Identify which cell holds the provided text, then report its [X, Y] central coordinate. 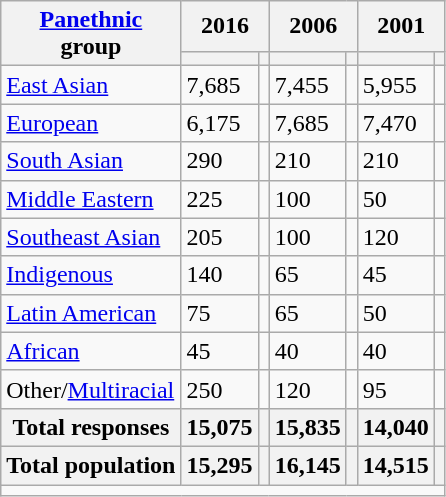
2016 [225, 26]
African [91, 351]
7,470 [396, 123]
15,295 [220, 465]
East Asian [91, 85]
Total population [91, 465]
Indigenous [91, 275]
15,835 [308, 427]
6,175 [220, 123]
Total responses [91, 427]
2001 [401, 26]
290 [220, 161]
Southeast Asian [91, 237]
14,040 [396, 427]
2006 [313, 26]
225 [220, 199]
250 [220, 389]
205 [220, 237]
15,075 [220, 427]
5,955 [396, 85]
Panethnicgroup [91, 34]
95 [396, 389]
Other/Multiracial [91, 389]
Latin American [91, 313]
South Asian [91, 161]
16,145 [308, 465]
7,455 [308, 85]
75 [220, 313]
European [91, 123]
140 [220, 275]
Middle Eastern [91, 199]
14,515 [396, 465]
